Pinpoint the cell where the given text exists, returning its [X, Y] midpoint coordinate. 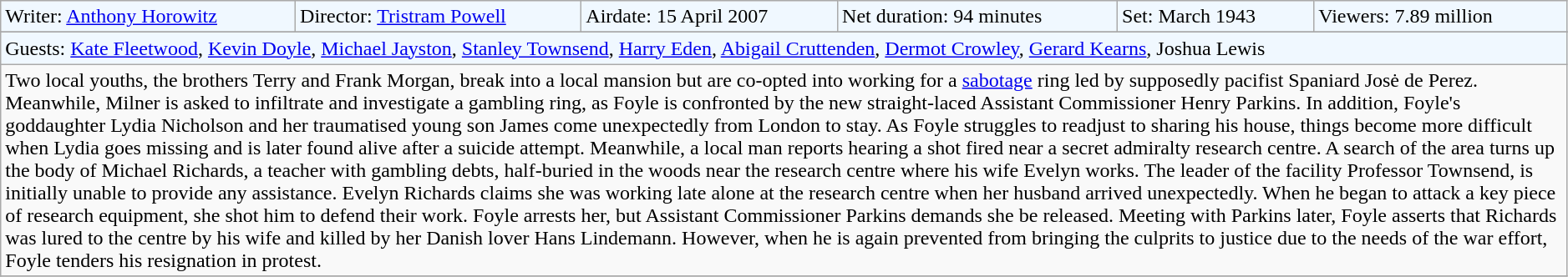
Writer: Anthony Horowitz [149, 17]
Director: Tristram Powell [439, 17]
Net duration: 94 minutes [977, 17]
Viewers: 7.89 million [1441, 17]
Airdate: 15 April 2007 [710, 17]
Set: March 1943 [1216, 17]
Guests: Kate Fleetwood, Kevin Doyle, Michael Jayston, Stanley Townsend, Harry Eden, Abigail Cruttenden, Dermot Crowley, Gerard Kearns, Joshua Lewis [784, 48]
